Find where the given text appears and provide that cell's center as (X, Y) coordinate. 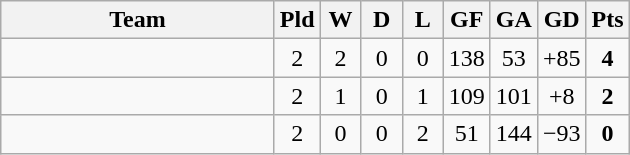
+85 (562, 58)
144 (514, 134)
4 (608, 58)
GD (562, 20)
Pts (608, 20)
Pld (297, 20)
138 (466, 58)
D (382, 20)
Team (138, 20)
GA (514, 20)
−93 (562, 134)
W (340, 20)
101 (514, 96)
L (422, 20)
+8 (562, 96)
51 (466, 134)
53 (514, 58)
GF (466, 20)
109 (466, 96)
